Extract the (X, Y) coordinate from the center of the cell holding the provided text.  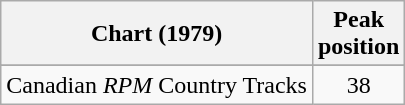
38 (358, 85)
Chart (1979) (157, 34)
Peakposition (358, 34)
Canadian RPM Country Tracks (157, 85)
